For the text-containing cell, return its midpoint in [X, Y] coordinate format. 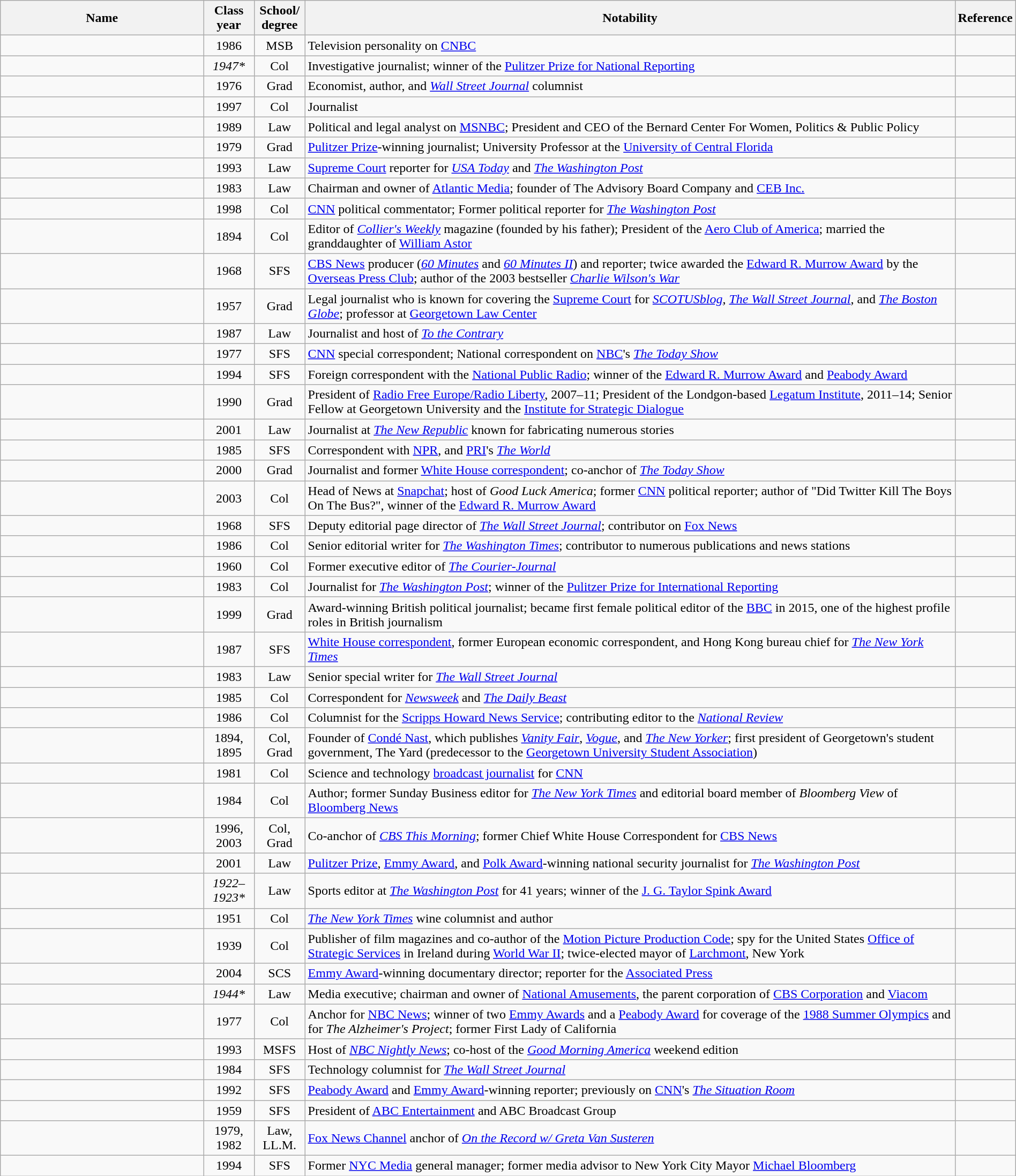
Correspondent for Newsweek and The Daily Beast [630, 697]
SCS [280, 973]
Editor of Collier's Weekly magazine (founded by his father); President of the Aero Club of America; married the granddaughter of William Astor [630, 236]
MSFS [280, 1049]
Media executive; chairman and owner of National Amusements, the parent corporation of CBS Corporation and Viacom [630, 994]
Foreign correspondent with the National Public Radio; winner of the Edward R. Murrow Award and Peabody Award [630, 374]
Economist, author, and Wall Street Journal columnist [630, 86]
Notability [630, 18]
Technology columnist for The Wall Street Journal [630, 1069]
MSB [280, 46]
Journalist and former White House correspondent; co-anchor of The Today Show [630, 470]
2000 [229, 470]
Deputy editorial page director of The Wall Street Journal; contributor on Fox News [630, 526]
1997 [229, 107]
Political and legal analyst on MSNBC; President and CEO of the Bernard Center For Women, Politics & Public Policy [630, 127]
1992 [229, 1090]
Pulitzer Prize, Emmy Award, and Polk Award-winning national security journalist for The Washington Post [630, 863]
Journalist [630, 107]
Investigative journalist; winner of the Pulitzer Prize for National Reporting [630, 66]
Science and technology broadcast journalist for CNN [630, 773]
1922–1923* [229, 890]
Author; former Sunday Business editor for The New York Times and editorial board member of Bloomberg View of Bloomberg News [630, 800]
Correspondent with NPR, and PRI's The World [630, 450]
1951 [229, 918]
1996,2003 [229, 836]
Journalist and host of To the Contrary [630, 334]
Chairman and owner of Atlantic Media; founder of The Advisory Board Company and CEB Inc. [630, 188]
Pulitzer Prize-winning journalist; University Professor at the University of Central Florida [630, 147]
Law,LL.M. [280, 1138]
Host of NBC Nightly News; co-host of the Good Morning America weekend edition [630, 1049]
2004 [229, 973]
1979,1982 [229, 1138]
Name [102, 18]
1979 [229, 147]
1981 [229, 773]
1939 [229, 946]
2003 [229, 498]
Journalist for The Washington Post; winner of the Pulitzer Prize for International Reporting [630, 587]
1960 [229, 566]
White House correspondent, former European economic correspondent, and Hong Kong bureau chief for The New York Times [630, 649]
1999 [229, 614]
Emmy Award-winning documentary director; reporter for the Associated Press [630, 973]
The New York Times wine columnist and author [630, 918]
1998 [229, 208]
Former NYC Media general manager; former media advisor to New York City Mayor Michael Bloomberg [630, 1166]
Senior special writer for The Wall Street Journal [630, 677]
Former executive editor of The Courier-Journal [630, 566]
1957 [229, 305]
1894 [229, 236]
1989 [229, 127]
Senior editorial writer for The Washington Times; contributor to numerous publications and news stations [630, 546]
CNN special correspondent; National correspondent on NBC's The Today Show [630, 354]
1959 [229, 1111]
Class year [229, 18]
Journalist at The New Republic known for fabricating numerous stories [630, 430]
CNN political commentator; Former political reporter for The Washington Post [630, 208]
1947* [229, 66]
Co-anchor of CBS This Morning; former Chief White House Correspondent for CBS News [630, 836]
1944* [229, 994]
Supreme Court reporter for USA Today and The Washington Post [630, 168]
Columnist for the Scripps Howard News Service; contributing editor to the National Review [630, 718]
President of ABC Entertainment and ABC Broadcast Group [630, 1111]
1894,1895 [229, 746]
Reference [985, 18]
Television personality on CNBC [630, 46]
Fox News Channel anchor of On the Record w/ Greta Van Susteren [630, 1138]
1990 [229, 402]
1976 [229, 86]
Peabody Award and Emmy Award-winning reporter; previously on CNN's The Situation Room [630, 1090]
Sports editor at The Washington Post for 41 years; winner of the J. G. Taylor Spink Award [630, 890]
School/degree [280, 18]
